Determine the [X, Y] coordinate at the center of the cell enclosing the given text.  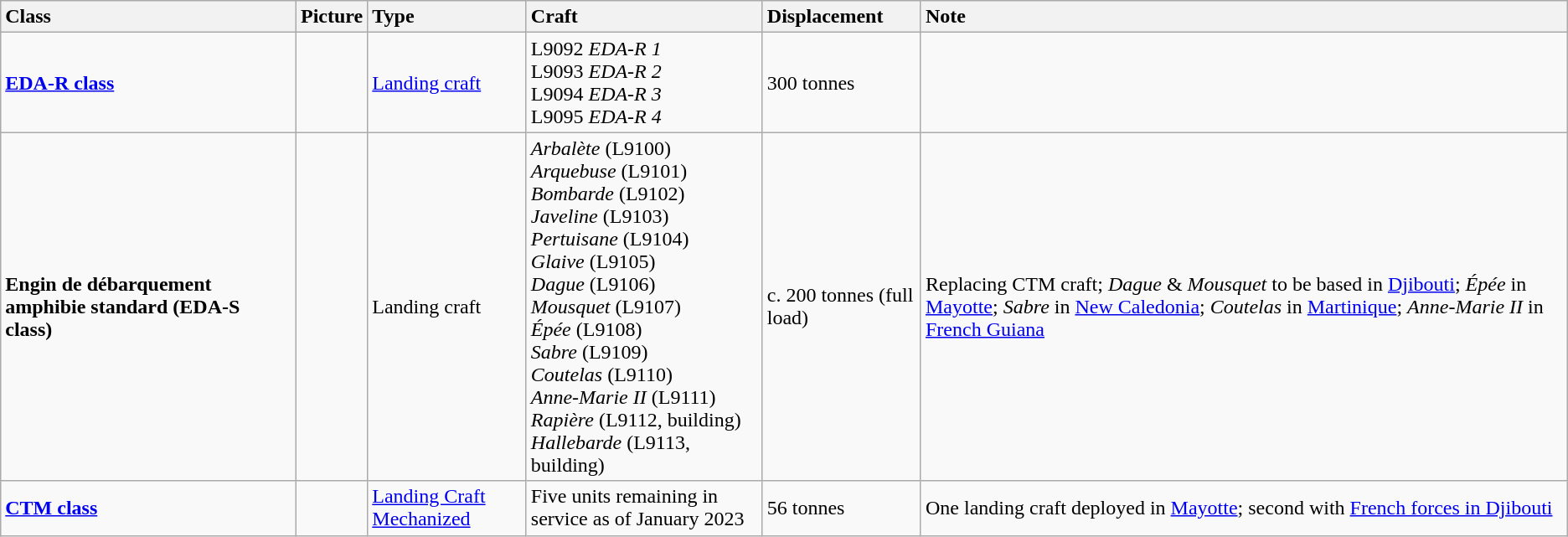
L9092 EDA-R 1 L9093 EDA-R 2 L9094 EDA-R 3 L9095 EDA-R 4 [644, 82]
EDA-R class [149, 82]
Type [447, 17]
Picture [332, 17]
Landing Craft Mechanized [447, 508]
Craft [644, 17]
Class [149, 17]
One landing craft deployed in Mayotte; second with French forces in Djibouti [1244, 508]
CTM class [149, 508]
Note [1244, 17]
Engin de débarquement amphibie standard (EDA-S class) [149, 307]
c. 200 tonnes (full load) [841, 307]
Displacement [841, 17]
Five units remaining in service as of January 2023 [644, 508]
56 tonnes [841, 508]
300 tonnes [841, 82]
